For the text-containing cell, return its midpoint in [x, y] coordinate format. 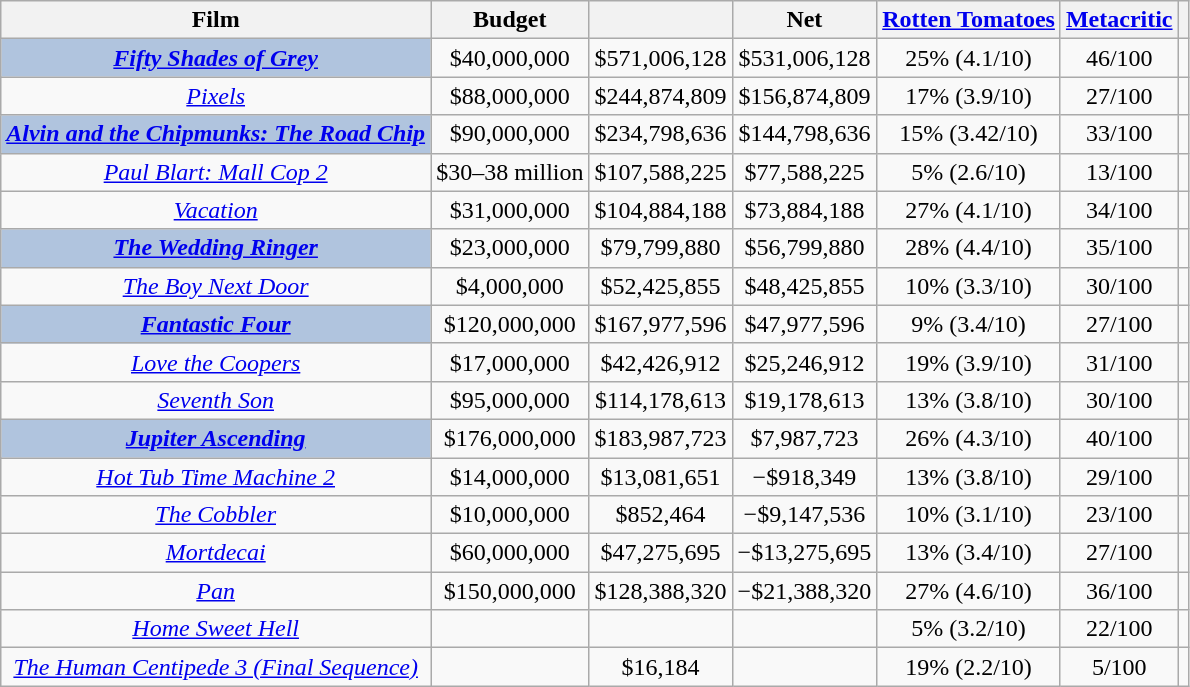
Rotten Tomatoes [969, 20]
Budget [510, 20]
$77,588,225 [804, 172]
$14,000,000 [510, 477]
$120,000,000 [510, 324]
Film [216, 20]
−$13,275,695 [804, 553]
$90,000,000 [510, 134]
Fifty Shades of Grey [216, 58]
−$21,388,320 [804, 591]
10% (3.3/10) [969, 286]
13/100 [1119, 172]
31/100 [1119, 362]
Home Sweet Hell [216, 629]
Paul Blart: Mall Cop 2 [216, 172]
$73,884,188 [804, 210]
Metacritic [1119, 20]
$176,000,000 [510, 438]
$244,874,809 [660, 96]
$156,874,809 [804, 96]
17% (3.9/10) [969, 96]
$104,884,188 [660, 210]
5% (3.2/10) [969, 629]
$88,000,000 [510, 96]
$19,178,613 [804, 400]
$25,246,912 [804, 362]
$144,798,636 [804, 134]
$531,006,128 [804, 58]
Pan [216, 591]
Seventh Son [216, 400]
The Human Centipede 3 (Final Sequence) [216, 667]
$852,464 [660, 515]
34/100 [1119, 210]
$60,000,000 [510, 553]
$31,000,000 [510, 210]
19% (2.2/10) [969, 667]
Fantastic Four [216, 324]
$17,000,000 [510, 362]
The Boy Next Door [216, 286]
The Wedding Ringer [216, 248]
$167,977,596 [660, 324]
13% (3.4/10) [969, 553]
−$9,147,536 [804, 515]
$10,000,000 [510, 515]
25% (4.1/10) [969, 58]
$114,178,613 [660, 400]
$95,000,000 [510, 400]
Alvin and the Chipmunks: The Road Chip [216, 134]
$107,588,225 [660, 172]
$47,977,596 [804, 324]
$128,388,320 [660, 591]
$47,275,695 [660, 553]
33/100 [1119, 134]
23/100 [1119, 515]
Net [804, 20]
10% (3.1/10) [969, 515]
46/100 [1119, 58]
27% (4.6/10) [969, 591]
5/100 [1119, 667]
$23,000,000 [510, 248]
$52,425,855 [660, 286]
$30–38 million [510, 172]
$150,000,000 [510, 591]
22/100 [1119, 629]
$234,798,636 [660, 134]
15% (3.42/10) [969, 134]
Mortdecai [216, 553]
$571,006,128 [660, 58]
36/100 [1119, 591]
26% (4.3/10) [969, 438]
35/100 [1119, 248]
Pixels [216, 96]
28% (4.4/10) [969, 248]
$48,425,855 [804, 286]
The Cobbler [216, 515]
−$918,349 [804, 477]
$40,000,000 [510, 58]
27% (4.1/10) [969, 210]
$7,987,723 [804, 438]
$13,081,651 [660, 477]
$4,000,000 [510, 286]
$56,799,880 [804, 248]
$183,987,723 [660, 438]
9% (3.4/10) [969, 324]
5% (2.6/10) [969, 172]
19% (3.9/10) [969, 362]
$79,799,880 [660, 248]
Jupiter Ascending [216, 438]
Love the Coopers [216, 362]
Vacation [216, 210]
Hot Tub Time Machine 2 [216, 477]
$16,184 [660, 667]
$42,426,912 [660, 362]
40/100 [1119, 438]
29/100 [1119, 477]
